Extract the [x, y] coordinate from the center of the cell holding the provided text.  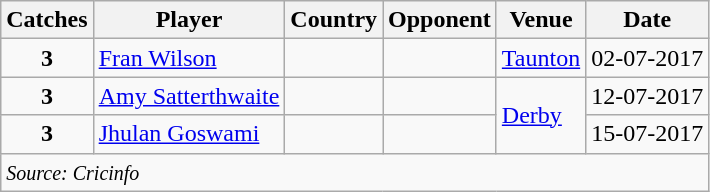
Player [189, 20]
Opponent [440, 20]
Amy Satterthwaite [189, 96]
Taunton [540, 58]
Date [648, 20]
Jhulan Goswami [189, 134]
Country [334, 20]
12-07-2017 [648, 96]
Fran Wilson [189, 58]
Source: Cricinfo [355, 172]
02-07-2017 [648, 58]
Derby [540, 115]
Catches [47, 20]
15-07-2017 [648, 134]
Venue [540, 20]
